Identify which cell holds the provided text, then report its [X, Y] central coordinate. 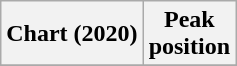
Peakposition [189, 34]
Chart (2020) [72, 34]
